Determine the (X, Y) coordinate at the center of the cell enclosing the given text.  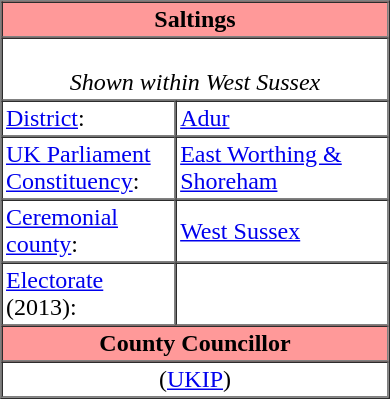
Ceremonial county: (89, 232)
East Worthing & Shoreham (282, 168)
County Councillor (196, 344)
Electorate (2013): (89, 294)
Shown within West Sussex (196, 70)
Adur (282, 118)
District: (89, 118)
(UKIP) (196, 380)
West Sussex (282, 232)
Saltings (196, 20)
UK Parliament Constituency: (89, 168)
